Pinpoint the cell where the given text exists, returning its (X, Y) midpoint coordinate. 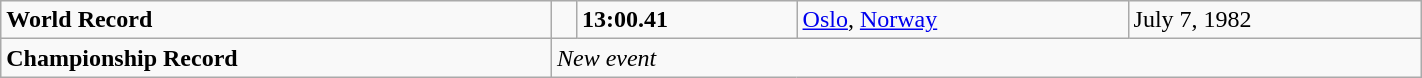
Oslo, Norway (962, 20)
World Record (276, 20)
July 7, 1982 (1274, 20)
13:00.41 (687, 20)
New event (986, 58)
Championship Record (276, 58)
